Scan for the cell matching the given text and deliver its [X, Y] coordinate at center. 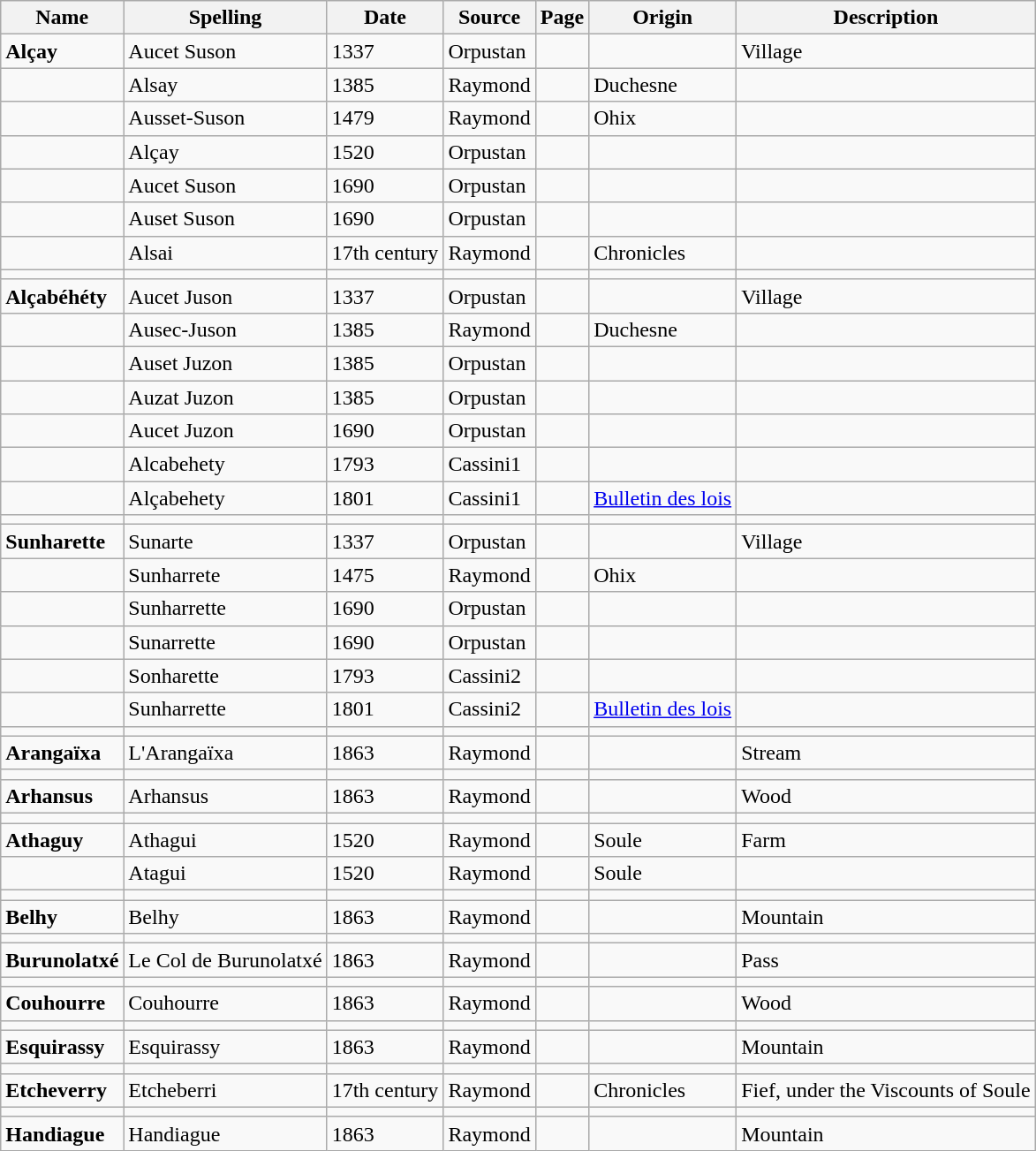
Burunolatxé [62, 960]
Origin [662, 18]
Spelling [225, 18]
Aucet Juson [225, 296]
Page [562, 18]
Name [62, 18]
Auset Juzon [225, 363]
Auset Suson [225, 219]
1479 [385, 118]
Stream [886, 753]
Ausec-Juson [225, 329]
Fief, under the Viscounts of Soule [886, 1090]
Sunarrette [225, 642]
Alsay [225, 85]
Athagui [225, 840]
Etcheverry [62, 1090]
L'Arangaïxa [225, 753]
Source [489, 18]
Sunarte [225, 541]
Sunharrete [225, 575]
Le Col de Burunolatxé [225, 960]
Description [886, 18]
Alçabéhéty [62, 296]
Arangaïxa [62, 753]
Etcheberri [225, 1090]
Sonharette [225, 676]
1475 [385, 575]
Ausset-Suson [225, 118]
Alçabehety [225, 498]
Sunharette [62, 541]
Alcabehety [225, 465]
Auzat Juzon [225, 397]
Alsai [225, 253]
Farm [886, 840]
Aucet Juzon [225, 431]
Atagui [225, 874]
Athaguy [62, 840]
Pass [886, 960]
Date [385, 18]
